Extract the [X, Y] coordinate from the center of the cell holding the provided text.  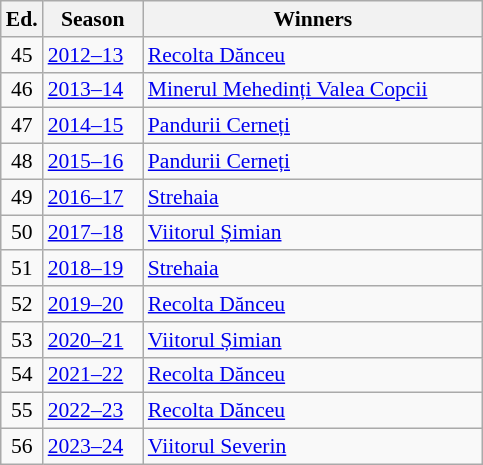
2018–19 [93, 269]
53 [22, 340]
2014–15 [93, 126]
2019–20 [93, 304]
2013–14 [93, 90]
Viitorul Severin [313, 447]
2012–13 [93, 55]
55 [22, 411]
Winners [313, 19]
56 [22, 447]
2023–24 [93, 447]
51 [22, 269]
48 [22, 162]
50 [22, 233]
47 [22, 126]
52 [22, 304]
2017–18 [93, 233]
2021–22 [93, 375]
46 [22, 90]
49 [22, 197]
2016–17 [93, 197]
2020–21 [93, 340]
Season [93, 19]
2022–23 [93, 411]
2015–16 [93, 162]
54 [22, 375]
Ed. [22, 19]
45 [22, 55]
Minerul Mehedinți Valea Copcii [313, 90]
